Return the (x, y) coordinate for the center point of the cell that contains the specified text.  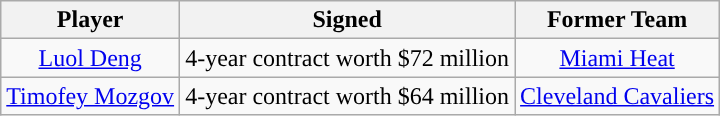
Former Team (618, 20)
Player (90, 20)
Cleveland Cavaliers (618, 96)
4-year contract worth $64 million (348, 96)
Miami Heat (618, 58)
Luol Deng (90, 58)
Timofey Mozgov (90, 96)
Signed (348, 20)
4-year contract worth $72 million (348, 58)
